Determine the [X, Y] coordinate at the center of the cell enclosing the given text.  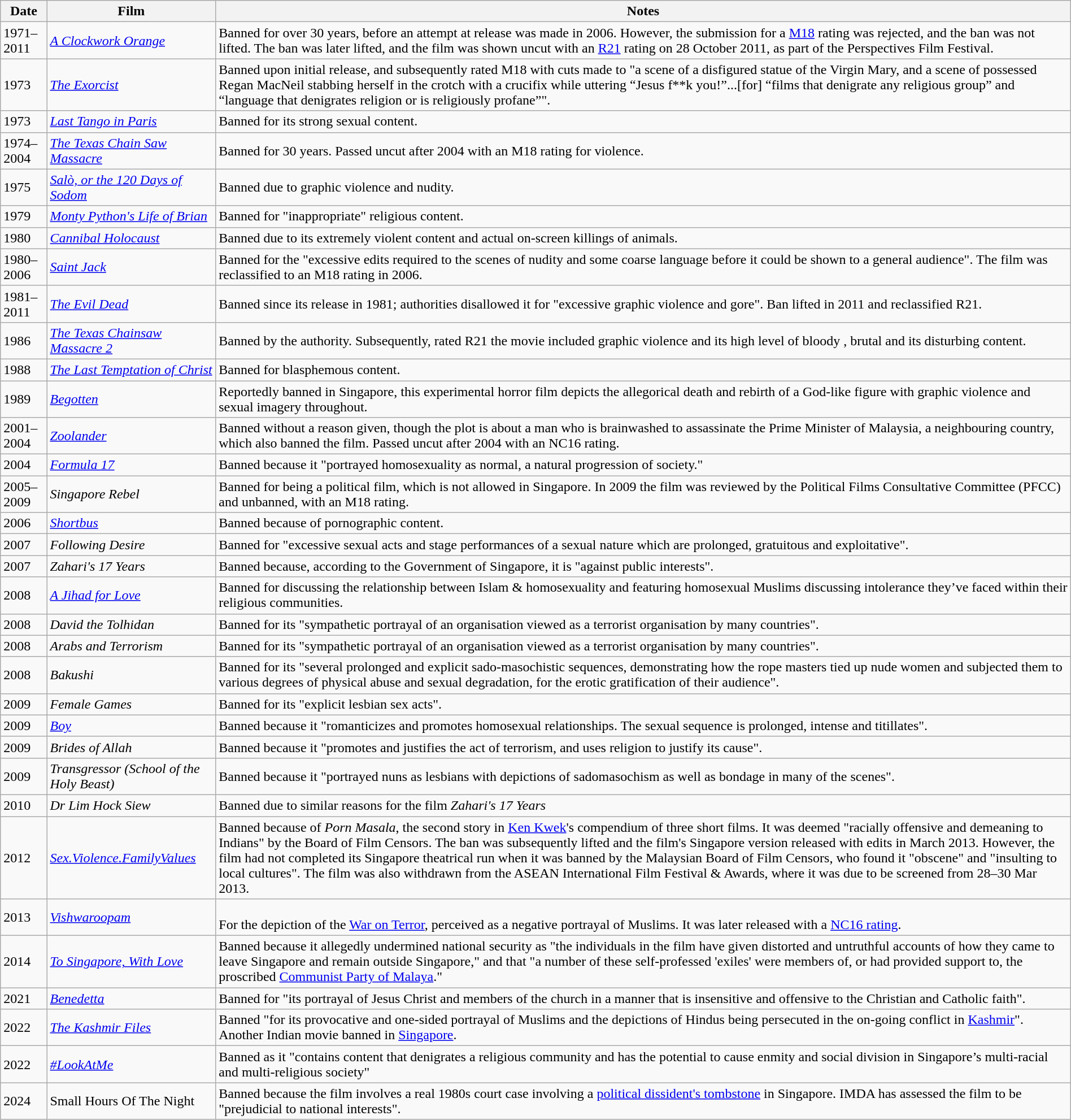
1986 [24, 340]
Boy [131, 726]
2014 [24, 962]
1971–2011 [24, 41]
Cannibal Holocaust [131, 238]
2013 [24, 918]
Last Tango in Paris [131, 121]
Sex.Violence.FamilyValues [131, 857]
2021 [24, 999]
Banned due to its extremely violent content and actual on-screen killings of animals. [643, 238]
Banned because it "romanticizes and promotes homosexual relationships. The sexual sequence is prolonged, intense and titillates". [643, 726]
#LookAtMe [131, 1065]
Salò, or the 120 Days of Sodom [131, 188]
1974–2004 [24, 150]
Banned for its "explicit lesbian sex acts". [643, 704]
Shortbus [131, 523]
Small Hours Of The Night [131, 1101]
Banned due to graphic violence and nudity. [643, 188]
The Texas Chain Saw Massacre [131, 150]
1980 [24, 238]
Notes [643, 11]
1975 [24, 188]
2001–2004 [24, 436]
1981–2011 [24, 304]
1980–2006 [24, 267]
Benedetta [131, 999]
David the Tolhidan [131, 624]
The Texas Chainsaw Massacre 2 [131, 340]
Banned for "excessive sexual acts and stage performances of a sexual nature which are prolonged, gratuitous and exploitative". [643, 545]
Film [131, 11]
2024 [24, 1101]
Following Desire [131, 545]
A Clockwork Orange [131, 41]
Begotten [131, 399]
Transgressor (School of the Holy Beast) [131, 776]
For the depiction of the War on Terror, perceived as a negative portrayal of Muslims. It was later released with a NC16 rating. [643, 918]
Banned for "inappropriate" religious content. [643, 216]
Banned for 30 years. Passed uncut after 2004 with an M18 rating for violence. [643, 150]
The Kashmir Files [131, 1027]
Banned because it "promotes and justifies the act of terrorism, and uses religion to justify its cause". [643, 747]
2012 [24, 857]
Banned for blasphemous content. [643, 370]
Bakushi [131, 675]
Date [24, 11]
Brides of Allah [131, 747]
1988 [24, 370]
Saint Jack [131, 267]
Dr Lim Hock Siew [131, 805]
A Jihad for Love [131, 596]
1989 [24, 399]
2004 [24, 465]
1979 [24, 216]
The Exorcist [131, 85]
Banned since its release in 1981; authorities disallowed it for "excessive graphic violence and gore". Ban lifted in 2011 and reclassified R21. [643, 304]
Banned because of pornographic content. [643, 523]
Banned due to similar reasons for the film Zahari's 17 Years [643, 805]
Zahari's 17 Years [131, 566]
Formula 17 [131, 465]
Zoolander [131, 436]
Banned because it "portrayed nuns as lesbians with depictions of sadomasochism as well as bondage in many of the scenes". [643, 776]
Female Games [131, 704]
Banned for its strong sexual content. [643, 121]
Singapore Rebel [131, 494]
To Singapore, With Love [131, 962]
Arabs and Terrorism [131, 646]
Monty Python's Life of Brian [131, 216]
Vishwaroopam [131, 918]
2010 [24, 805]
Banned because, according to the Government of Singapore, it is "against public interests". [643, 566]
2006 [24, 523]
The Last Temptation of Christ [131, 370]
The Evil Dead [131, 304]
Banned because it "portrayed homosexuality as normal, a natural progression of society." [643, 465]
2005–2009 [24, 494]
